Detect which cell encompasses the target text, then output its (X, Y) center coordinate. 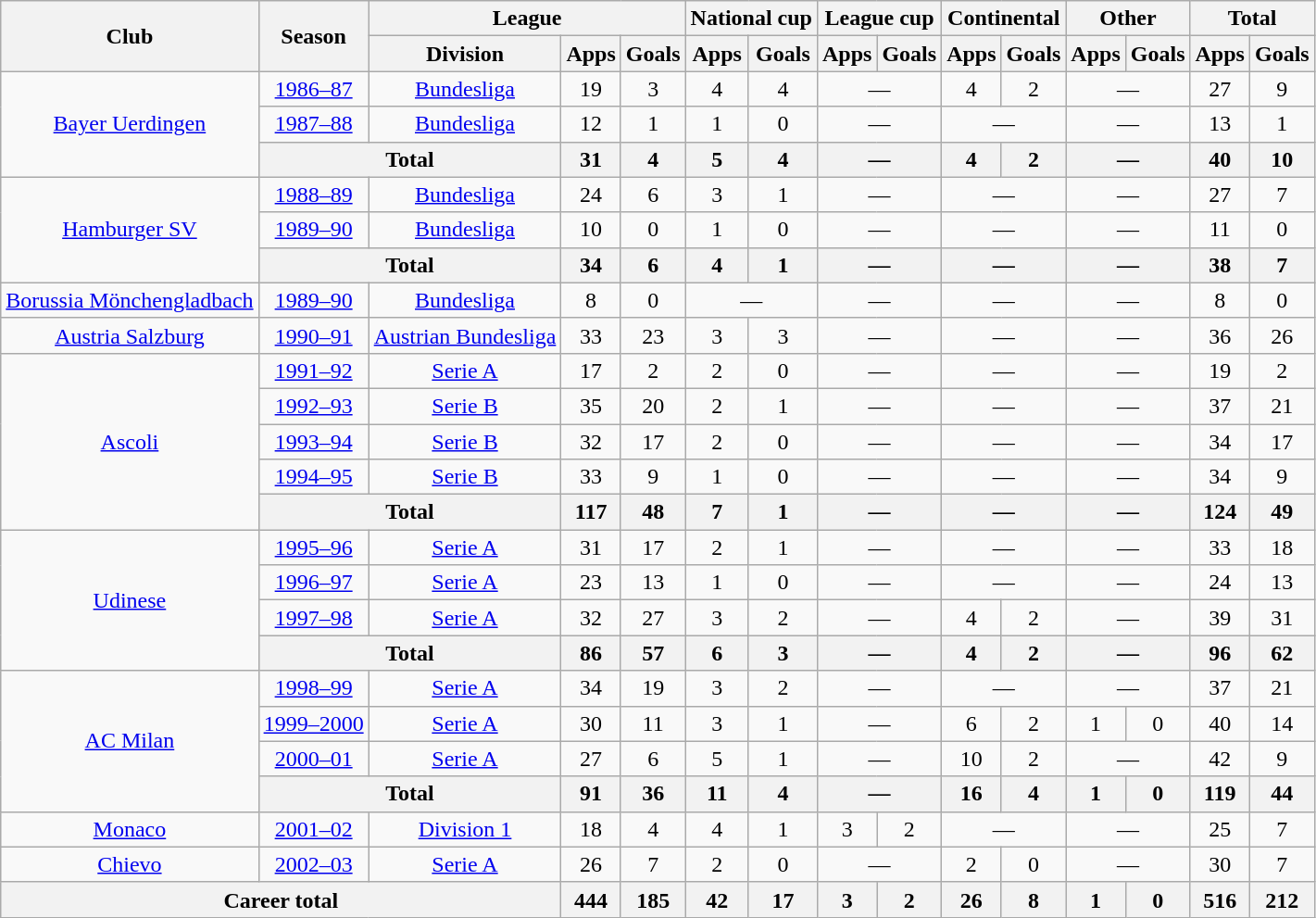
1998–99 (313, 688)
35 (591, 406)
Hamburger SV (130, 230)
212 (1282, 899)
1996–97 (313, 583)
Austrian Bundesliga (465, 335)
1995–96 (313, 547)
Division (465, 54)
62 (1282, 653)
1993–94 (313, 442)
1988–89 (313, 195)
1999–2000 (313, 723)
1997–98 (313, 618)
Bayer Uerdingen (130, 124)
League (527, 19)
Other (1128, 19)
Austria Salzburg (130, 335)
Borussia Mönchengladbach (130, 300)
Division 1 (465, 829)
Season (313, 36)
2001–02 (313, 829)
1986–87 (313, 89)
Ascoli (130, 441)
1992–93 (313, 406)
48 (653, 512)
2000–01 (313, 759)
44 (1282, 794)
Udinese (130, 600)
96 (1220, 653)
Career total (282, 899)
185 (653, 899)
1991–92 (313, 371)
444 (591, 899)
38 (1220, 265)
Monaco (130, 829)
86 (591, 653)
57 (653, 653)
20 (653, 406)
516 (1220, 899)
Club (130, 36)
AC Milan (130, 741)
39 (1220, 618)
12 (591, 124)
16 (971, 794)
117 (591, 512)
1987–88 (313, 124)
14 (1282, 723)
League cup (879, 19)
25 (1220, 829)
49 (1282, 512)
National cup (751, 19)
Chievo (130, 864)
Continental (1004, 19)
1994–95 (313, 477)
91 (591, 794)
124 (1220, 512)
1990–91 (313, 335)
2002–03 (313, 864)
119 (1220, 794)
